For the text-containing cell, return its midpoint in (x, y) coordinate format. 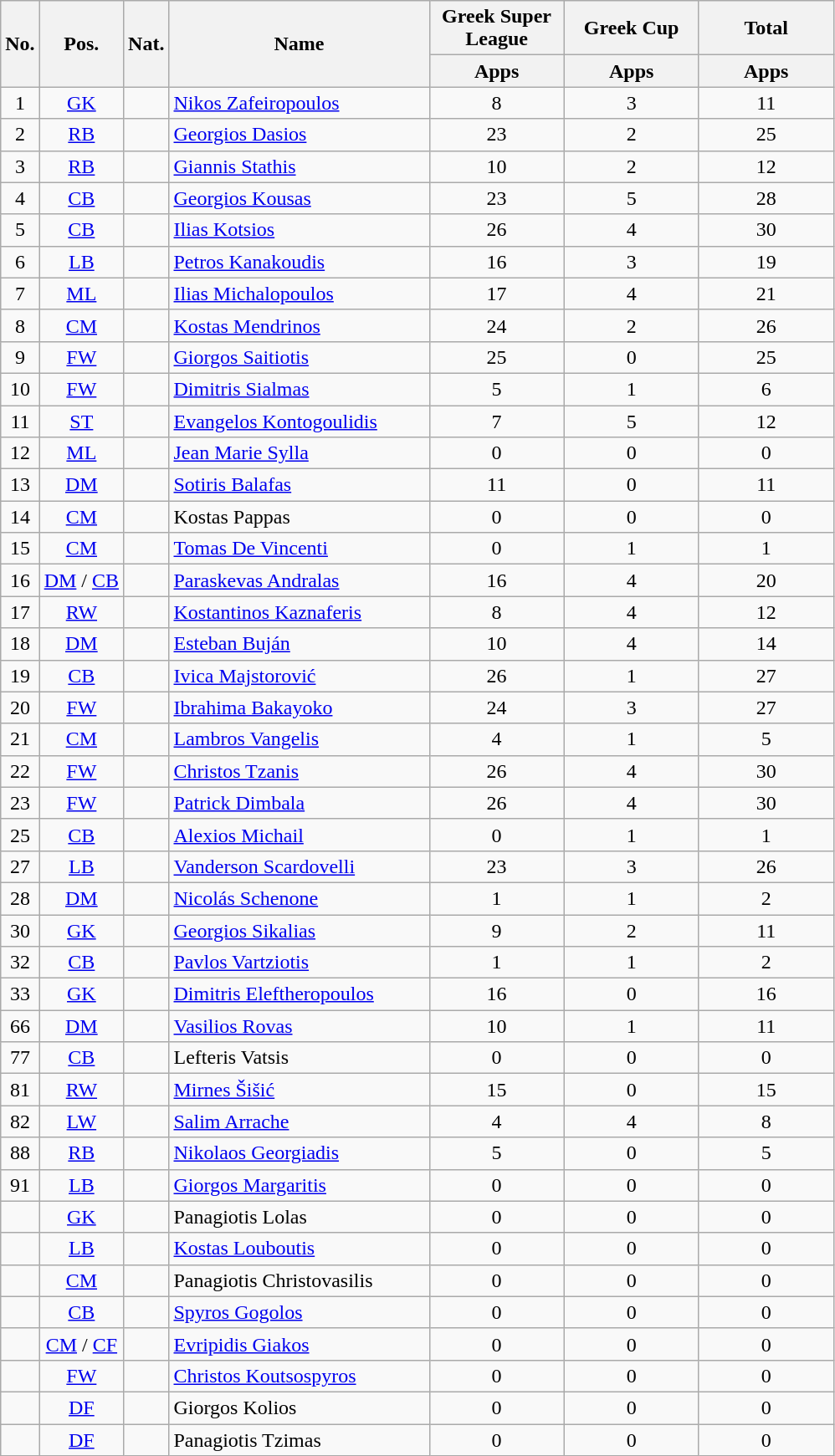
Salim Arrache (300, 1121)
CM / CF (81, 1344)
18 (20, 644)
Spyros Gogolos (300, 1312)
66 (20, 1026)
Nicolás Schenone (300, 898)
88 (20, 1153)
Lambros Vangelis (300, 739)
Christos Koutsospyros (300, 1376)
Nikolaos Georgiadis (300, 1153)
77 (20, 1058)
Kostas Pappas (300, 517)
Giorgos Kolios (300, 1407)
Vanderson Scardovelli (300, 866)
Giorgos Margaritis (300, 1185)
Pos. (81, 43)
Ilias Michalopoulos (300, 294)
Petros Kanakoudis (300, 262)
Georgios Kousas (300, 198)
Panagiotis Christovasilis (300, 1280)
22 (20, 771)
Lefteris Vatsis (300, 1058)
Ibrahima Bakayoko (300, 708)
91 (20, 1185)
Dimitris Eleftheropoulos (300, 994)
Kostas Louboutis (300, 1249)
Evangelos Kontogoulidis (300, 421)
Georgios Dasios (300, 135)
Name (300, 43)
Ivica Majstorović (300, 676)
Dimitris Sialmas (300, 389)
Greek Super League (497, 28)
Total (766, 28)
Esteban Buján (300, 644)
No. (20, 43)
Pavlos Vartziotis (300, 963)
81 (20, 1090)
32 (20, 963)
Panagiotis Lolas (300, 1217)
Sotiris Balafas (300, 485)
82 (20, 1121)
Alexios Michail (300, 835)
DM / CB (81, 580)
Greek Cup (631, 28)
Tomas De Vincenti (300, 549)
Nat. (146, 43)
Kostas Mendrinos (300, 325)
Jean Marie Sylla (300, 453)
Georgios Sikalias (300, 931)
Christos Tzanis (300, 771)
Paraskevas Andralas (300, 580)
Nikos Zafeiropoulos (300, 103)
ST (81, 421)
LW (81, 1121)
Ilias Kotsios (300, 230)
Giannis Stathis (300, 166)
Giorgos Saitiotis (300, 357)
33 (20, 994)
Panagiotis Tzimas (300, 1439)
Patrick Dimbala (300, 803)
Evripidis Giakos (300, 1344)
Vasilios Rovas (300, 1026)
Mirnes Šišić (300, 1090)
Kostantinos Kaznaferis (300, 612)
13 (20, 485)
